Return the [X, Y] coordinate for the center point of the cell that contains the specified text.  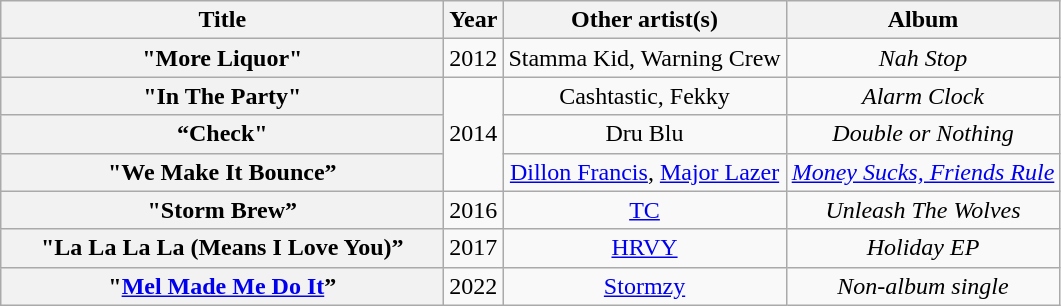
HRVY [644, 248]
"Storm Brew” [222, 210]
Stormzy [644, 286]
Holiday EP [923, 248]
Year [474, 20]
TC [644, 210]
2022 [474, 286]
Dillon Francis, Major Lazer [644, 172]
"La La La La (Means I Love You)” [222, 248]
2012 [474, 58]
Stamma Kid, Warning Crew [644, 58]
"In The Party" [222, 96]
Alarm Clock [923, 96]
Dru Blu [644, 134]
Title [222, 20]
Album [923, 20]
2016 [474, 210]
Double or Nothing [923, 134]
“Check" [222, 134]
Nah Stop [923, 58]
Other artist(s) [644, 20]
2017 [474, 248]
Non-album single [923, 286]
Cashtastic, Fekky [644, 96]
"Mel Made Me Do It” [222, 286]
Unleash The Wolves [923, 210]
"We Make It Bounce” [222, 172]
Money Sucks, Friends Rule [923, 172]
2014 [474, 134]
"More Liquor" [222, 58]
